Locate the cell with the specified text and output its (x, y) center coordinate. 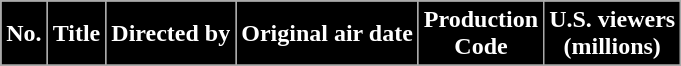
ProductionCode (480, 34)
Directed by (171, 34)
No. (24, 34)
Original air date (328, 34)
U.S. viewers(millions) (612, 34)
Title (76, 34)
